Return (x, y) of the center of cell containing provided text 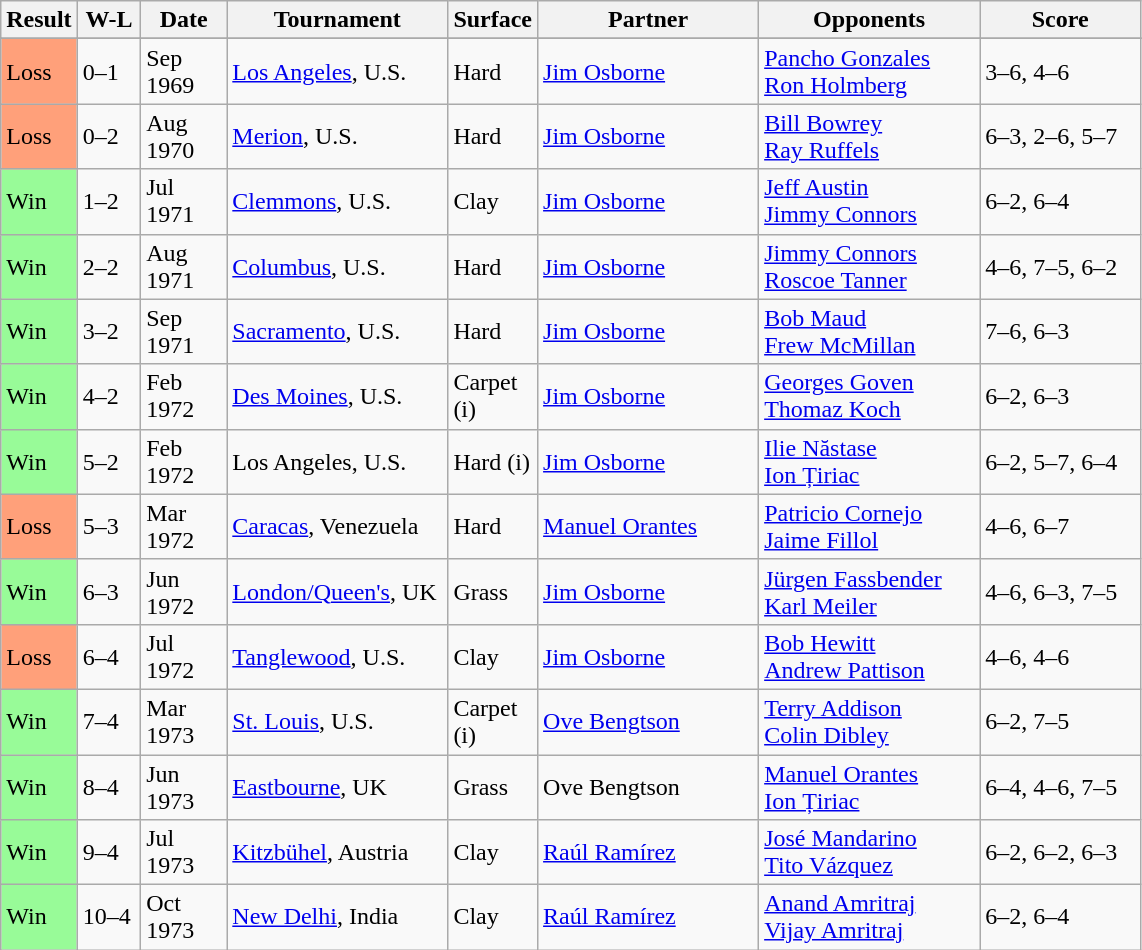
Eastbourne, UK (338, 786)
Jul 1972 (184, 656)
9–4 (109, 852)
10–4 (109, 918)
London/Queen's, UK (338, 592)
Georges Goven Thomaz Koch (870, 396)
5–3 (109, 526)
Sacramento, U.S. (338, 332)
Opponents (870, 20)
6–2, 5–7, 6–4 (1060, 462)
Hard (i) (493, 462)
Manuel Orantes Ion Țiriac (870, 786)
Jun 1972 (184, 592)
Bill Bowrey Ray Ruffels (870, 136)
Merion, U.S. (338, 136)
Aug 1971 (184, 266)
6–4, 4–6, 7–5 (1060, 786)
4–6, 6–3, 7–5 (1060, 592)
W-L (109, 20)
3–6, 4–6 (1060, 72)
Bob Maud Frew McMillan (870, 332)
6–2, 7–5 (1060, 722)
7–6, 6–3 (1060, 332)
Oct 1973 (184, 918)
Sep 1971 (184, 332)
Jul 1973 (184, 852)
Tournament (338, 20)
Clemmons, U.S. (338, 202)
2–2 (109, 266)
7–4 (109, 722)
New Delhi, India (338, 918)
6–3 (109, 592)
Sep 1969 (184, 72)
6–4 (109, 656)
Kitzbühel, Austria (338, 852)
Tanglewood, U.S. (338, 656)
Date (184, 20)
Anand Amritraj Vijay Amritraj (870, 918)
Caracas, Venezuela (338, 526)
Jimmy Connors Roscoe Tanner (870, 266)
0–1 (109, 72)
4–6, 6–7 (1060, 526)
Manuel Orantes (648, 526)
Bob Hewitt Andrew Pattison (870, 656)
Result (39, 20)
6–2, 6–3 (1060, 396)
Columbus, U.S. (338, 266)
Jun 1973 (184, 786)
5–2 (109, 462)
Jul 1971 (184, 202)
St. Louis, U.S. (338, 722)
Des Moines, U.S. (338, 396)
4–6, 4–6 (1060, 656)
José Mandarino Tito Vázquez (870, 852)
4–6, 7–5, 6–2 (1060, 266)
Aug 1970 (184, 136)
0–2 (109, 136)
Ilie Năstase Ion Țiriac (870, 462)
Surface (493, 20)
3–2 (109, 332)
Score (1060, 20)
4–2 (109, 396)
Jeff Austin Jimmy Connors (870, 202)
6–3, 2–6, 5–7 (1060, 136)
Jürgen Fassbender Karl Meiler (870, 592)
Mar 1973 (184, 722)
Pancho Gonzales Ron Holmberg (870, 72)
8–4 (109, 786)
Partner (648, 20)
Mar 1972 (184, 526)
Terry Addison Colin Dibley (870, 722)
1–2 (109, 202)
Patricio Cornejo Jaime Fillol (870, 526)
6–2, 6–2, 6–3 (1060, 852)
